Pinpoint the cell where the given text exists, returning its [x, y] midpoint coordinate. 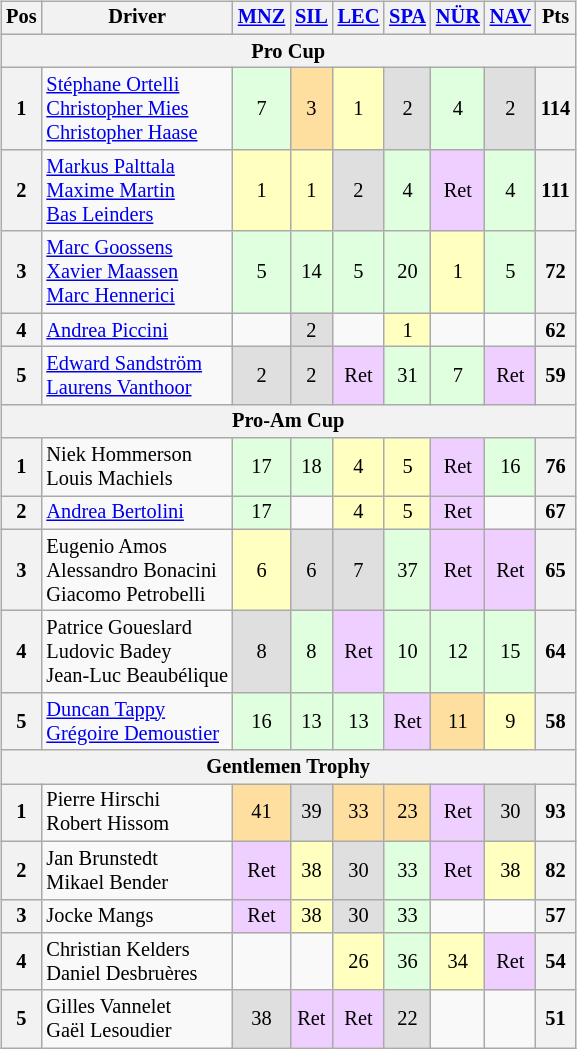
54 [556, 962]
Marc Goossens Xavier Maassen Marc Hennerici [136, 272]
9 [510, 722]
Patrice Goueslard Ludovic Badey Jean-Luc Beaubélique [136, 652]
Jocke Mangs [136, 916]
NAV [510, 18]
34 [458, 962]
Duncan Tappy Grégoire Demoustier [136, 722]
14 [312, 272]
Andrea Bertolini [136, 513]
58 [556, 722]
Pts [556, 18]
23 [408, 813]
Stéphane Ortelli Christopher Mies Christopher Haase [136, 109]
93 [556, 813]
SIL [312, 18]
37 [408, 570]
64 [556, 652]
20 [408, 272]
114 [556, 109]
Pierre Hirschi Robert Hissom [136, 813]
Gilles Vannelet Gaël Lesoudier [136, 1019]
59 [556, 376]
SPA [408, 18]
11 [458, 722]
67 [556, 513]
31 [408, 376]
15 [510, 652]
MNZ [262, 18]
Andrea Piccini [136, 330]
76 [556, 467]
12 [458, 652]
111 [556, 191]
Pro-Am Cup [288, 421]
22 [408, 1019]
57 [556, 916]
10 [408, 652]
Pro Cup [288, 51]
Eugenio Amos Alessandro Bonacini Giacomo Petrobelli [136, 570]
82 [556, 870]
Gentlemen Trophy [288, 767]
39 [312, 813]
18 [312, 467]
Edward Sandström Laurens Vanthoor [136, 376]
41 [262, 813]
65 [556, 570]
Jan Brunstedt Mikael Bender [136, 870]
LEC [359, 18]
Markus Palttala Maxime Martin Bas Leinders [136, 191]
NÜR [458, 18]
62 [556, 330]
72 [556, 272]
26 [359, 962]
36 [408, 962]
51 [556, 1019]
Pos [21, 18]
Driver [136, 18]
Niek Hommerson Louis Machiels [136, 467]
Christian Kelders Daniel Desbruères [136, 962]
